Search for the cell housing the specified text and yield its [x, y] center coordinate. 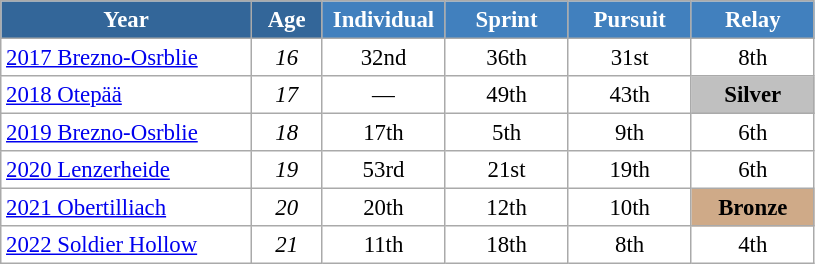
12th [506, 208]
20th [384, 208]
21st [506, 170]
2018 Otepää [126, 95]
18th [506, 245]
21 [286, 245]
Sprint [506, 20]
2022 Soldier Hollow [126, 245]
31st [630, 58]
Age [286, 20]
4th [752, 245]
9th [630, 133]
32nd [384, 58]
5th [506, 133]
19 [286, 170]
Relay [752, 20]
36th [506, 58]
17th [384, 133]
Pursuit [630, 20]
17 [286, 95]
10th [630, 208]
18 [286, 133]
19th [630, 170]
20 [286, 208]
Silver [752, 95]
— [384, 95]
Year [126, 20]
2021 Obertilliach [126, 208]
16 [286, 58]
2020 Lenzerheide [126, 170]
2017 Brezno-Osrblie [126, 58]
11th [384, 245]
Bronze [752, 208]
Individual [384, 20]
43th [630, 95]
53rd [384, 170]
2019 Brezno-Osrblie [126, 133]
49th [506, 95]
